Identify which cell holds the provided text, then report its (x, y) central coordinate. 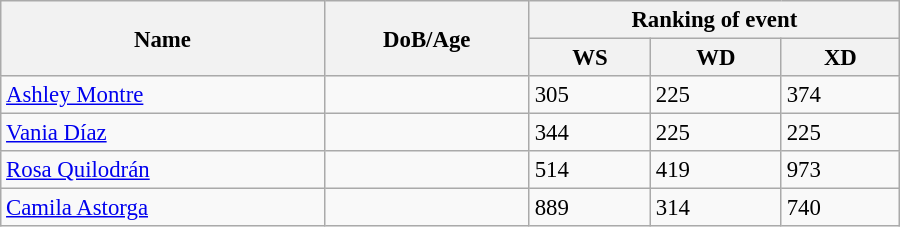
740 (840, 208)
Ashley Montre (162, 95)
Vania Díaz (162, 133)
Ranking of event (714, 20)
WS (590, 58)
Name (162, 38)
514 (590, 170)
305 (590, 95)
WD (716, 58)
374 (840, 95)
344 (590, 133)
Rosa Quilodrán (162, 170)
314 (716, 208)
XD (840, 58)
DoB/Age (426, 38)
Camila Astorga (162, 208)
889 (590, 208)
973 (840, 170)
419 (716, 170)
